Extract the [X, Y] coordinate from the center of the cell holding the provided text.  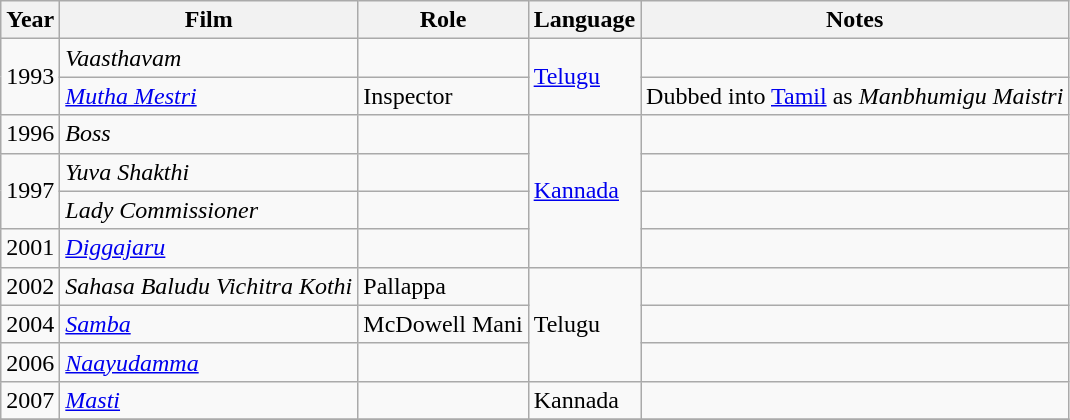
Yuva Shakthi [209, 172]
Language [584, 20]
2006 [30, 362]
Year [30, 20]
Dubbed into Tamil as Manbhumigu Maistri [855, 96]
Sahasa Baludu Vichitra Kothi [209, 286]
Vaasthavam [209, 58]
Pallappa [443, 286]
2007 [30, 400]
Lady Commissioner [209, 210]
2004 [30, 324]
Naayudamma [209, 362]
2001 [30, 248]
Diggajaru [209, 248]
McDowell Mani [443, 324]
1996 [30, 134]
2002 [30, 286]
Role [443, 20]
Masti [209, 400]
Mutha Mestri [209, 96]
1993 [30, 77]
Inspector [443, 96]
1997 [30, 191]
Notes [855, 20]
Boss [209, 134]
Samba [209, 324]
Film [209, 20]
